Search for the cell housing the specified text and yield its [X, Y] center coordinate. 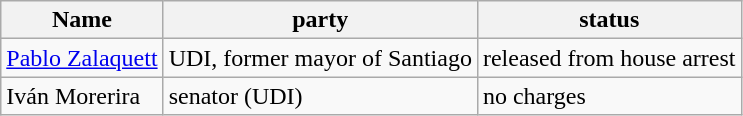
senator (UDI) [320, 96]
status [609, 20]
Name [82, 20]
Pablo Zalaquett [82, 58]
UDI, former mayor of Santiago [320, 58]
Iván Morerira [82, 96]
party [320, 20]
no charges [609, 96]
released from house arrest [609, 58]
